Locate the cell with the specified text and output its (x, y) center coordinate. 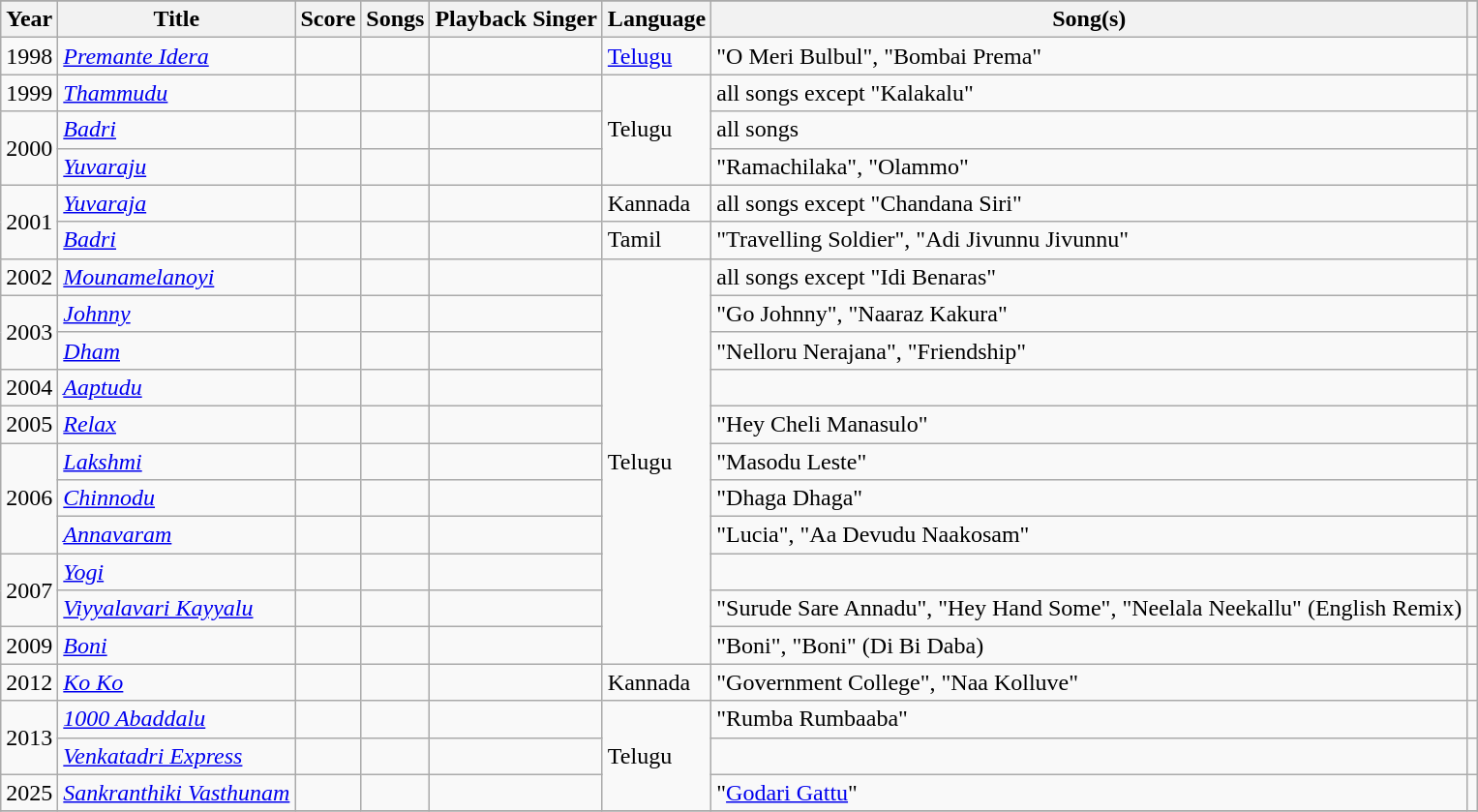
Song(s) (1090, 19)
Annavaram (176, 535)
1998 (29, 56)
Score (328, 19)
"Surude Sare Annadu", "Hey Hand Some", "Neelala Neekallu" (English Remix) (1090, 609)
"Go Johnny", "Naaraz Kakura" (1090, 314)
Lakshmi (176, 462)
Venkatadri Express (176, 756)
all songs except "Idi Benaras" (1090, 277)
Yuvaraju (176, 166)
Language (656, 19)
all songs except "Kalakalu" (1090, 93)
1999 (29, 93)
Viyyalavari Kayyalu (176, 609)
Yogi (176, 572)
2013 (29, 737)
"Rumba Rumbaaba" (1090, 719)
1000 Abaddalu (176, 719)
Johnny (176, 314)
"Lucia", "Aa Devudu Naakosam" (1090, 535)
Yuvaraja (176, 203)
2005 (29, 424)
Ko Ko (176, 682)
Songs (395, 19)
Thammudu (176, 93)
"Masodu Leste" (1090, 462)
Dham (176, 350)
"Government College", "Naa Kolluve" (1090, 682)
"Dhaga Dhaga" (1090, 498)
"Travelling Soldier", "Adi Jivunnu Jivunnu" (1090, 240)
2004 (29, 387)
"Godari Gattu" (1090, 793)
Mounamelanoyi (176, 277)
Tamil (656, 240)
"Ramachilaka", "Olammo" (1090, 166)
Relax (176, 424)
Title (176, 19)
2001 (29, 222)
Sankranthiki Vasthunam (176, 793)
Year (29, 19)
Playback Singer (516, 19)
Premante Idera (176, 56)
"Boni", "Boni" (Di Bi Daba) (1090, 646)
"Hey Cheli Manasulo" (1090, 424)
2012 (29, 682)
2006 (29, 498)
all songs (1090, 130)
2000 (29, 148)
Chinnodu (176, 498)
2002 (29, 277)
2003 (29, 332)
Aaptudu (176, 387)
2025 (29, 793)
all songs except "Chandana Siri" (1090, 203)
Boni (176, 646)
2007 (29, 590)
2009 (29, 646)
"O Meri Bulbul", "Bombai Prema" (1090, 56)
"Nelloru Nerajana", "Friendship" (1090, 350)
